Extract the (X, Y) coordinate from the center of the cell holding the provided text.  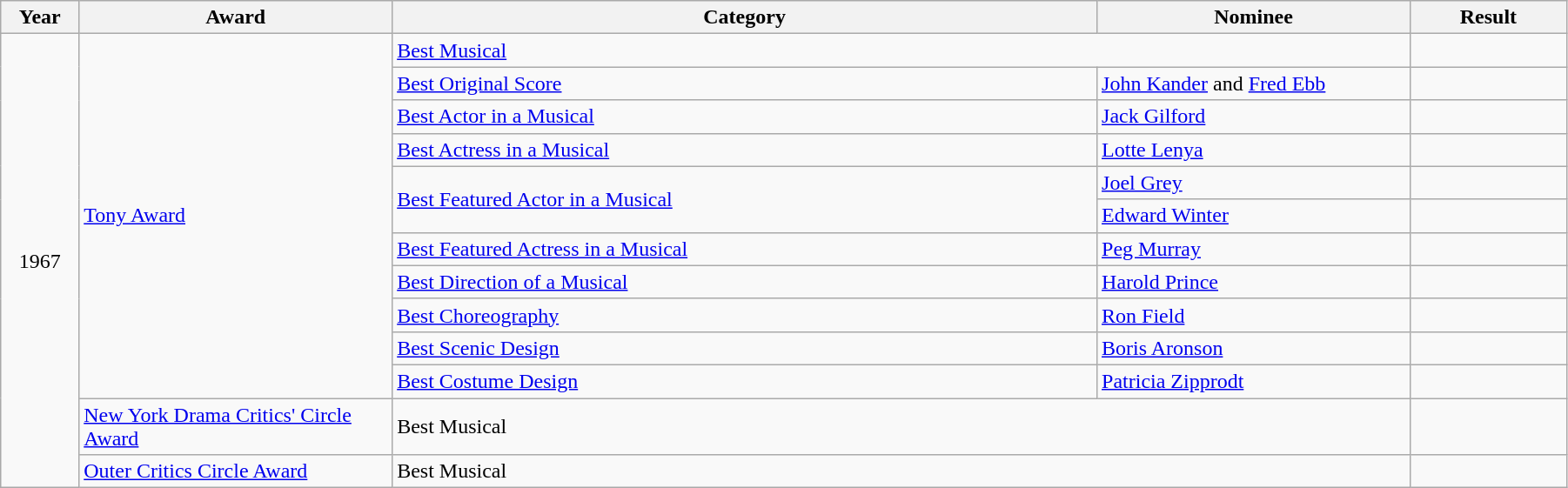
Year (40, 17)
Result (1488, 17)
Best Featured Actress in a Musical (745, 249)
Category (745, 17)
Tony Award (236, 216)
Best Original Score (745, 84)
Ron Field (1254, 315)
Best Scenic Design (745, 348)
Lotte Lenya (1254, 150)
Best Actor in a Musical (745, 117)
New York Drama Critics' Circle Award (236, 426)
Best Choreography (745, 315)
Boris Aronson (1254, 348)
Harold Prince (1254, 282)
1967 (40, 261)
Award (236, 17)
Outer Critics Circle Award (236, 471)
Jack Gilford (1254, 117)
Joel Grey (1254, 183)
Best Costume Design (745, 381)
John Kander and Fred Ebb (1254, 84)
Peg Murray (1254, 249)
Nominee (1254, 17)
Edward Winter (1254, 216)
Patricia Zipprodt (1254, 381)
Best Featured Actor in a Musical (745, 199)
Best Direction of a Musical (745, 282)
Best Actress in a Musical (745, 150)
